Extract the (x, y) coordinate from the center of the cell holding the provided text.  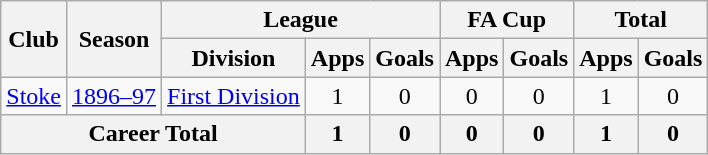
Stoke (34, 96)
1896–97 (114, 96)
FA Cup (507, 20)
League (301, 20)
Season (114, 39)
First Division (234, 96)
Division (234, 58)
Total (641, 20)
Career Total (154, 134)
Club (34, 39)
